Return the [X, Y] coordinate for the center point of the cell that contains the specified text.  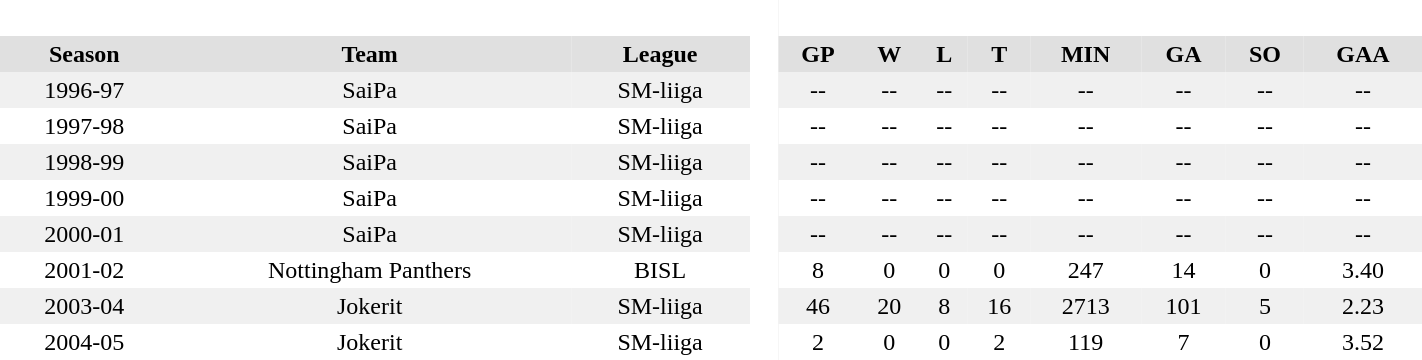
GP [818, 54]
GA [1184, 54]
2003-04 [84, 306]
MIN [1085, 54]
T [1000, 54]
L [944, 54]
Nottingham Panthers [370, 270]
Season [84, 54]
1998-99 [84, 162]
2713 [1085, 306]
GAA [1363, 54]
2004-05 [84, 342]
14 [1184, 270]
247 [1085, 270]
3.40 [1363, 270]
46 [818, 306]
2001-02 [84, 270]
1999-00 [84, 198]
1996-97 [84, 90]
7 [1184, 342]
2000-01 [84, 234]
League [660, 54]
1997-98 [84, 126]
16 [1000, 306]
101 [1184, 306]
3.52 [1363, 342]
Team [370, 54]
SO [1265, 54]
5 [1265, 306]
2.23 [1363, 306]
BISL [660, 270]
20 [890, 306]
W [890, 54]
119 [1085, 342]
